Locate the cell with the specified text and output its [X, Y] center coordinate. 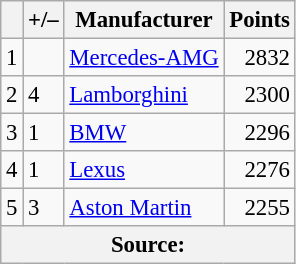
5 [12, 208]
2276 [260, 170]
+/– [44, 20]
2 [12, 95]
Lamborghini [144, 95]
Points [260, 20]
Mercedes-AMG [144, 58]
2296 [260, 133]
BMW [144, 133]
Aston Martin [144, 208]
2832 [260, 58]
Manufacturer [144, 20]
Source: [148, 245]
2255 [260, 208]
Lexus [144, 170]
2300 [260, 95]
